Detect which cell encompasses the target text, then output its (x, y) center coordinate. 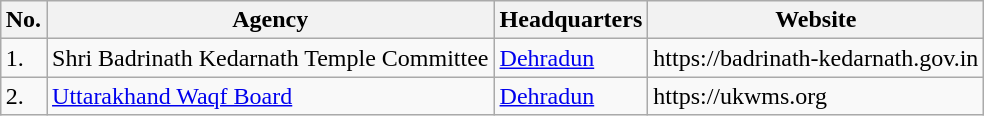
Uttarakhand Waqf Board (271, 96)
https://badrinath-kedarnath.gov.in (816, 58)
2. (23, 96)
1. (23, 58)
Website (816, 20)
https://ukwms.org (816, 96)
Agency (271, 20)
Headquarters (571, 20)
Shri Badrinath Kedarnath Temple Committee (271, 58)
No. (23, 20)
